Determine the (X, Y) coordinate at the center of the cell enclosing the given text.  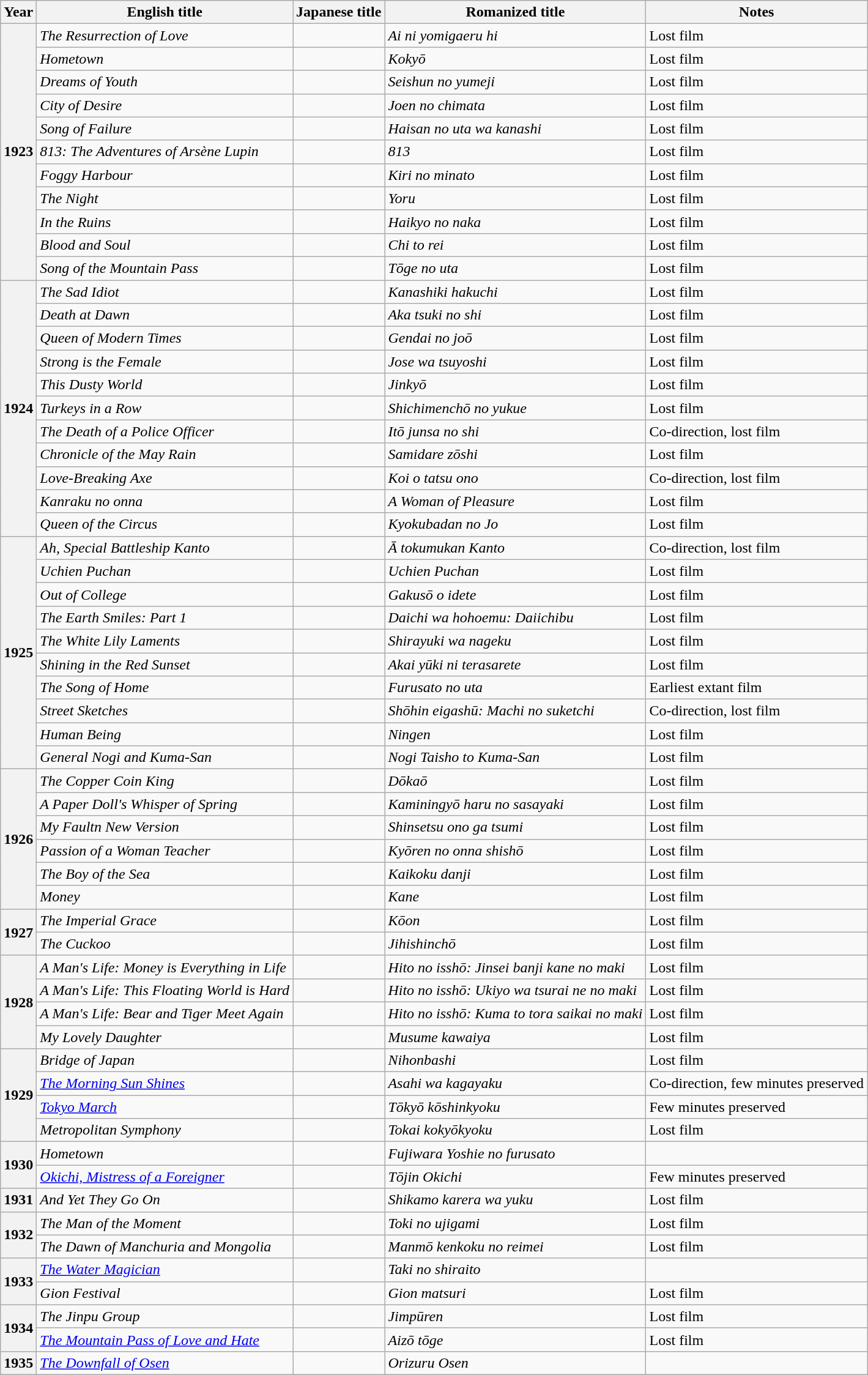
The Song of Home (165, 688)
Orizuru Osen (515, 1363)
The Jinpu Group (165, 1316)
Gion Festival (165, 1293)
The Cuckoo (165, 944)
1927 (18, 932)
Akai yūki ni terasarete (515, 664)
Toki no ujigami (515, 1223)
Kyōren no onna shishō (515, 851)
Seishun no yumeji (515, 82)
Samidare zōshi (515, 455)
813 (515, 152)
1930 (18, 1165)
Manmō kenkoku no reimei (515, 1246)
813: The Adventures of Arsène Lupin (165, 152)
1933 (18, 1281)
Year (18, 12)
Asahi wa kagayaku (515, 1084)
The Downfall of Osen (165, 1363)
1924 (18, 409)
1923 (18, 152)
In the Ruins (165, 222)
Dreams of Youth (165, 82)
The Water Magician (165, 1270)
1934 (18, 1328)
The Resurrection of Love (165, 35)
Tokai kokyōkyoku (515, 1130)
The Sad Idiot (165, 292)
Earliest extant film (757, 688)
Haisan no uta wa kanashi (515, 129)
The Morning Sun Shines (165, 1084)
Out of College (165, 594)
Dōkaō (515, 781)
Haikyo no naka (515, 222)
Co-direction, few minutes preserved (757, 1084)
Kyokubadan no Jo (515, 524)
Gion matsuri (515, 1293)
English title (165, 12)
Yoru (515, 198)
Romanized title (515, 12)
Gakusō o idete (515, 594)
Shikamo karera wa yuku (515, 1200)
Notes (757, 12)
Nogi Taisho to Kuma-San (515, 758)
The Dawn of Manchuria and Mongolia (165, 1246)
Joen no chimata (515, 105)
Shining in the Red Sunset (165, 664)
Ah, Special Battleship Kanto (165, 548)
Love-Breaking Axe (165, 478)
A Woman of Pleasure (515, 501)
Hito no isshō: Kuma to tora saikai no maki (515, 1013)
This Dusty World (165, 385)
Furusato no uta (515, 688)
The Mountain Pass of Love and Hate (165, 1340)
Song of the Mountain Pass (165, 268)
Kaikoku danji (515, 874)
Daichi wa hohoemu: Daiichibu (515, 617)
Kaminingyō haru no sasayaki (515, 804)
The Copper Coin King (165, 781)
Kōon (515, 920)
Passion of a Woman Teacher (165, 851)
1925 (18, 652)
Shirayuki wa nageku (515, 641)
Aka tsuki no shi (515, 315)
The Night (165, 198)
Jinkyō (515, 385)
Jose wa tsuyoshi (515, 362)
1929 (18, 1095)
Gendai no joō (515, 338)
Ā tokumukan Kanto (515, 548)
Jimpūren (515, 1316)
My Faultn New Version (165, 827)
The Man of the Moment (165, 1223)
Money (165, 897)
Metropolitan Symphony (165, 1130)
Strong is the Female (165, 362)
Queen of Modern Times (165, 338)
Musume kawaiya (515, 1037)
1932 (18, 1235)
Hito no isshō: Ukiyo wa tsurai ne no maki (515, 990)
Blood and Soul (165, 245)
Japanese title (338, 12)
Kiri no minato (515, 175)
General Nogi and Kuma-San (165, 758)
Death at Dawn (165, 315)
The White Lily Laments (165, 641)
Okichi, Mistress of a Foreigner (165, 1177)
Human Being (165, 734)
Chronicle of the May Rain (165, 455)
City of Desire (165, 105)
The Boy of the Sea (165, 874)
Kanashiki hakuchi (515, 292)
Kane (515, 897)
Taki no shiraito (515, 1270)
Tōge no uta (515, 268)
Ningen (515, 734)
Turkeys in a Row (165, 408)
Queen of the Circus (165, 524)
1931 (18, 1200)
The Imperial Grace (165, 920)
Kanraku no onna (165, 501)
Nihonbashi (515, 1060)
Shinsetsu ono ga tsumi (515, 827)
Fujiwara Yoshie no furusato (515, 1153)
Hito no isshō: Jinsei banji kane no maki (515, 967)
Tokyo March (165, 1107)
Shichimenchō no yukue (515, 408)
1928 (18, 1002)
Song of Failure (165, 129)
My Lovely Daughter (165, 1037)
Jihishinchō (515, 944)
The Death of a Police Officer (165, 431)
And Yet They Go On (165, 1200)
Street Sketches (165, 711)
Koi o tatsu ono (515, 478)
Kokyō (515, 59)
A Man's Life: Bear and Tiger Meet Again (165, 1013)
A Man's Life: This Floating World is Hard (165, 990)
A Man's Life: Money is Everything in Life (165, 967)
1935 (18, 1363)
Foggy Harbour (165, 175)
Aizō tōge (515, 1340)
1926 (18, 839)
Bridge of Japan (165, 1060)
The Earth Smiles: Part 1 (165, 617)
A Paper Doll's Whisper of Spring (165, 804)
Tōkyō kōshinkyoku (515, 1107)
Ai ni yomigaeru hi (515, 35)
Itō junsa no shi (515, 431)
Chi to rei (515, 245)
Shōhin eigashū: Machi no suketchi (515, 711)
Tōjin Okichi (515, 1177)
